Pinpoint the cell where the given text exists, returning its [X, Y] midpoint coordinate. 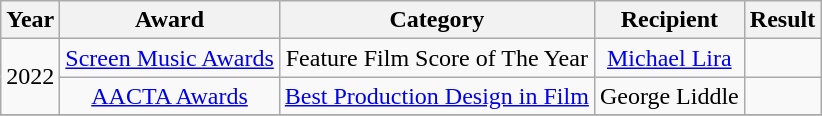
Award [170, 20]
Result [782, 20]
Category [436, 20]
Screen Music Awards [170, 58]
AACTA Awards [170, 96]
Best Production Design in Film [436, 96]
2022 [30, 77]
Feature Film Score of The Year [436, 58]
George Liddle [669, 96]
Michael Lira [669, 58]
Year [30, 20]
Recipient [669, 20]
